Pinpoint the cell where the given text exists, returning its [X, Y] midpoint coordinate. 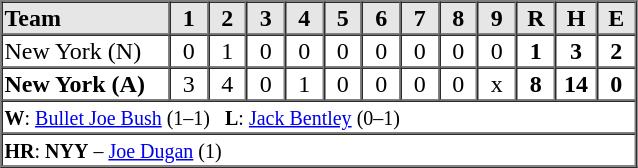
x [498, 84]
HR: NYY – Joe Dugan (1) [319, 150]
R [536, 18]
H [576, 18]
6 [382, 18]
Team [86, 18]
5 [342, 18]
New York (N) [86, 50]
E [616, 18]
14 [576, 84]
New York (A) [86, 84]
9 [498, 18]
W: Bullet Joe Bush (1–1) L: Jack Bentley (0–1) [319, 116]
7 [420, 18]
